Identify which cell holds the provided text, then report its [x, y] central coordinate. 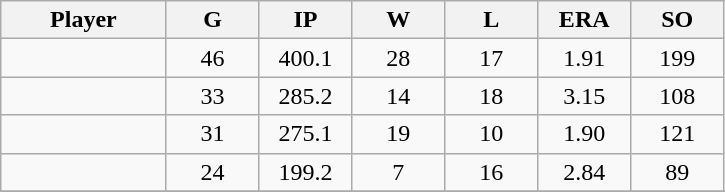
33 [212, 96]
ERA [584, 20]
285.2 [306, 96]
89 [678, 172]
W [398, 20]
19 [398, 134]
G [212, 20]
16 [492, 172]
14 [398, 96]
28 [398, 58]
2.84 [584, 172]
24 [212, 172]
108 [678, 96]
17 [492, 58]
3.15 [584, 96]
1.90 [584, 134]
31 [212, 134]
10 [492, 134]
46 [212, 58]
Player [84, 20]
L [492, 20]
IP [306, 20]
7 [398, 172]
18 [492, 96]
1.91 [584, 58]
275.1 [306, 134]
199 [678, 58]
400.1 [306, 58]
199.2 [306, 172]
121 [678, 134]
SO [678, 20]
